Capture the cell that displays the provided text and extract its (x, y) central coordinate. 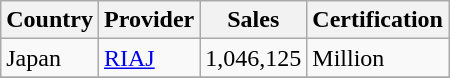
Country (50, 20)
RIAJ (148, 58)
Sales (254, 20)
Japan (50, 58)
Provider (148, 20)
1,046,125 (254, 58)
Certification (378, 20)
Million (378, 58)
